Capture the cell that displays the provided text and extract its (X, Y) central coordinate. 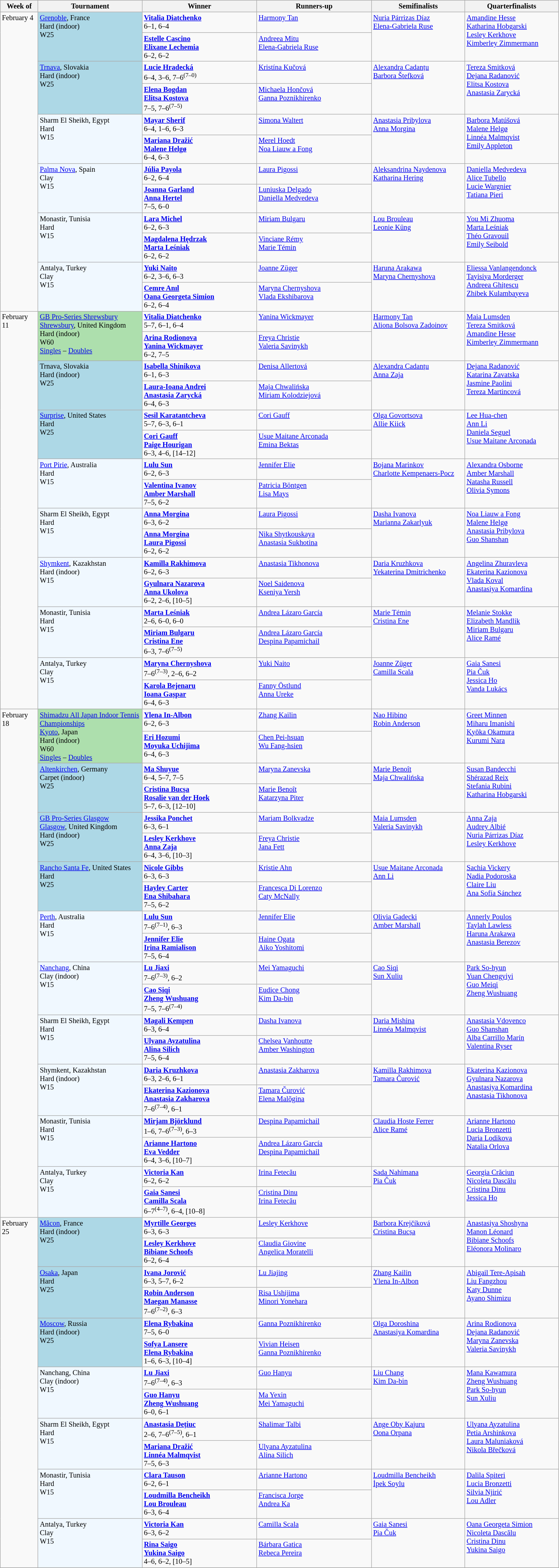
Luniuska Delgado Daniella Medvedeva (314, 198)
Cemre Anıl Oana Georgeta Simion 6–2, 6–4 (200, 297)
Ylena In-Albon 6–2, 6–3 (200, 720)
Mariana Dražić Malene Helgø 6–4, 6–3 (200, 149)
Tamara Čurović Elena Malõgina (314, 1100)
Cori Gauff (314, 420)
Barbora Matúšová Malene Helgø Linnéa Malmqvist Emily Appleton (512, 139)
Vitalia Diatchenko 5–7, 6–1, 6–4 (200, 321)
You Mi Zhuoma Marta Leśniak Théo Gravouil Emily Seibold (512, 237)
Eliessa Vanlangendonck Tayisiya Morderger Andreea Ghițescu Zhibek Kulambayeva (512, 286)
Lesley Kerkhove Bibiane Schoofs 6–2, 6–4 (200, 1252)
Park So-hyun Yuan Chengyiyi Guo Meiqi Zheng Wushuang (512, 988)
Chelsea Vanhoutte Amber Washington (314, 1050)
Ekaterina Kazionova Anastasia Zakharova 7–6(7–4), 6–1 (200, 1100)
Cao Siqi Sun Xuliu (418, 988)
Tournament (90, 6)
Harmony Tan Aliona Bolsova Zadoinov (418, 336)
Greet Minnen Miharu Imanishi Kyōka Okamura Kurumi Nara (512, 736)
February 25 (19, 1392)
Marie Benoît Maja Chwalińska (418, 787)
Kamilla Rakhimova Tamara Čurović (418, 1090)
Victoria Kan 6–3, 6–2 (200, 1529)
Sada Nahimana Pia Čuk (418, 1192)
Lara Michel 6–2, 6–3 (200, 223)
Alexandra Osborne Amber Marshall Natasha Russell Olivia Symons (512, 483)
Altenkirchen, Germany Carpet (indoor) W25 (90, 787)
Grenoble, France Hard (indoor) W25 (90, 37)
Nao Hibino Robin Anderson (418, 736)
Andreea Mitu Elena-Gabriela Ruse (314, 47)
Marta Leśniak 2–6, 6–0, 6–0 (200, 617)
Mirjam Björklund 1–6, 7–6(7–3), 6–3 (200, 1127)
Anastasiya Shoshyna Manon Léonard Bibiane Schoofs Eléonora Molinaro (512, 1242)
Anastasia Tikhonova (314, 568)
Tereza Smitková Dejana Radanović Elitsa Kostova Anastasia Zarycká (512, 88)
Marie Benoît Katarzyna Piter (314, 798)
Anna Morgina Laura Pigossi 6–2, 6–2 (200, 543)
Sofya Lansere Elena Rybakina 1–6, 6–3, [10–4] (200, 1352)
Maja Chwalińska Miriam Kolodziejová (314, 395)
Lu Jiaxi 7–6(7–3), 6–2 (200, 973)
Mariam Bolkvadze (314, 823)
Kamilla Rakhimova 6–2, 6–3 (200, 568)
Semifinalists (418, 6)
Yanina Wickmayer (314, 321)
Miriam Bulgaru Cristina Ene 6–3, 7–6(7–5) (200, 642)
Despina Papamichail (314, 1127)
Dejana Radanović Katarina Zavatska Jasmine Paolini Tereza Martincová (512, 385)
Patricia Böntgen Lisa Mays (314, 494)
Haine Ogata Aiko Yoshitomi (314, 947)
Ulyana Ayzatulina Alina Silich (314, 1455)
Shimadzu All Japan Indoor Tennis Championships Kyoto, Japan Hard (indoor) W60 Singles – Doubles (90, 736)
Risa Ushijima Minori Yonehara (314, 1303)
Susan Bandecchi Shérazad Reix Stefania Rubini Katharina Hobgarski (512, 787)
GB Pro-Series Glasgow Glasgow, United Kingdom Hard (indoor) W25 (90, 837)
Laura-Ioana Andrei Anastasia Zarycká 6–4, 6–3 (200, 395)
Lu Jiaxi 7–6(7–4), 6–3 (200, 1378)
Yuki Naito (314, 669)
Arina Rodionova Dejana Radanović Maryna Zanevska Valeria Savinykh (512, 1342)
Karola Bejenaru Ioana Gașpar 6–4, 6–3 (200, 694)
Denisa Allertová (314, 371)
Joanne Züger (314, 272)
Lou Brouleau Leonie Küng (418, 237)
Gaia Sanesi Camilla Scala 6–7(4–7), 6–4, [10–8] (200, 1202)
Anastasia Vdovenco Guo Shanshan Alba Carrillo Marín Valentina Ryser (512, 1040)
Ange Oby Kajuru Oona Orpana (418, 1444)
Lee Hua-chen Ann Li Daniela Seguel Usue Maitane Arconada (512, 434)
Vinciane Rémy Marie Témin (314, 248)
Mariana Dražić Linnéa Malmqvist 7–5, 6–3 (200, 1455)
Runners-up (314, 6)
Rancho Santa Fe, United States Hard W25 (90, 886)
Francesca Di Lorenzo Caty McNally (314, 897)
Ganna Poznikhirenko (314, 1328)
Aleksandrina Naydenova Katharina Hering (418, 188)
Palma Nova, Spain Clay W15 (90, 188)
Bárbara Gatica Rebeca Pereira (314, 1553)
Lulu Sun 7–6(7–1), 6–3 (200, 922)
Chen Pei-hsuan Wu Fang-hsien (314, 747)
Hayley Carter Ena Shibahara 7–5, 6–2 (200, 897)
Michaela Hončová Ganna Poznikhirenko (314, 99)
Guo Hanyu Zheng Wushuang 6–0, 6–1 (200, 1404)
Isabella Shinikova 6–1, 6–3 (200, 371)
Anna Zaja Audrey Albié Nuria Párrizas Díaz Lesley Kerkhove (512, 837)
Kristie Ahn (314, 872)
Simona Waltert (314, 124)
Port Pirie, Australia Hard W15 (90, 483)
February 11 (19, 510)
Loudmilla Bencheikh Lou Brouleau 6–3, 6–4 (200, 1504)
Freya Christie Valeria Savinykh (314, 346)
Freya Christie Jana Fett (314, 847)
GB Pro-Series Shrewsbury Shrewsbury, United Kingdom Hard (indoor) W60 Singles – Doubles (90, 336)
Surprise, United States Hard W25 (90, 434)
Alexandra Cadanțu Barbora Štefková (418, 88)
Victoria Kan 6–2, 6–2 (200, 1176)
Mei Yamaguchi (314, 973)
Robin Anderson Maegan Manasse 7–6(7–2), 6–3 (200, 1303)
Elena Rybakina 7–5, 6–0 (200, 1328)
Jennifer Elie Irina Ramialison 7–5, 6–4 (200, 947)
Gaia Sanesi Pia Čuk Jessica Ho Vanda Lukács (512, 683)
Zhang Kailin Ylena In-Albon (418, 1292)
Júlia Payola 6–2, 6–4 (200, 174)
Annerly Poulos Taylah Lawless Haruna Arakawa Anastasia Berezov (512, 936)
Olga Doroshina Anastasiya Komardina (418, 1342)
Ulyana Ayzatulina Petia Arshinkova Laura Maluniaková Nikola Břečková (512, 1444)
Angelina Zhuravleva Ekaterina Kazionova Vlada Koval Anastasiya Komardina (512, 582)
Vivian Heisen Ganna Poznikhirenko (314, 1352)
Claudia Hoste Ferrer Alice Ramé (418, 1141)
Jessika Ponchet 6–3, 6–1 (200, 823)
Eri Hozumi Moyuka Uchijima 6–4, 6–3 (200, 747)
Anna Morgina 6–3, 6–2 (200, 518)
Rina Saigo Yukina Saigo 4–6, 6–2, [10–5] (200, 1553)
Arina Rodionova Yanina Wickmayer 6–2, 7–5 (200, 346)
Abigail Tere-Apisah Liu Fangzhou Katy Dunne Ayano Shimizu (512, 1292)
Liu Chang Kim Da-bin (418, 1392)
Marie Témin Cristina Ene (418, 632)
February 18 (19, 963)
Noel Saidenova Kseniya Yersh (314, 592)
Ma Yexin Mei Yamaguchi (314, 1404)
Irina Fetecău (314, 1176)
Elena Bogdan Elitsa Kostova 7–5, 7–6(7–5) (200, 99)
February 4 (19, 162)
Quarterfinalists (512, 6)
Mâcon, France Hard (indoor) W25 (90, 1242)
Usue Maitane Arconada Emina Bektas (314, 445)
Daniella Medvedeva Alice Tubello Lucie Wargnier Tatiana Pieri (512, 188)
Winner (200, 6)
Cao Siqi Zheng Wushuang 7–5, 7–6(7–4) (200, 999)
Harmony Tan (314, 22)
Dasha Ivanova Marianna Zakarlyuk (418, 533)
Magali Kempen 6–3, 6–4 (200, 1025)
Maryna Chernyshova 7–6(7–3), 2–6, 6–2 (200, 669)
Anastasia Dețiuc 2–6, 7–6(7–5), 6–1 (200, 1429)
Haruna Arakawa Maryna Chernyshova (418, 286)
Claudia Giovine Angelica Moratelli (314, 1252)
Oana Georgeta Simion Nicoleta Dascălu Cristina Dinu Yukina Saigo (512, 1543)
Valentina Ivanov Amber Marshall 7–5, 6–2 (200, 494)
Camilla Scala (314, 1529)
Dalila Spiteri Lucia Bronzetti Silvia Njirić Lou Adler (512, 1493)
Nuria Párrizas Díaz Elena-Gabriela Ruse (418, 37)
Myrtille Georges 6–3, 6–3 (200, 1228)
Magdalena Hędrzak Marta Leśniak 6–2, 6–2 (200, 248)
Georgia Crăciun Nicoleta Dascălu Cristina Dinu Jessica Ho (512, 1192)
Andrea Lázaro García (314, 617)
Olga Govortsova Allie Kiick (418, 434)
Lu Jiajing (314, 1277)
Zhang Kailin (314, 720)
Nicole Gibbs 6–3, 6–3 (200, 872)
Mana Kawamura Zheng Wushuang Park So-hyun Sun Xuliu (512, 1392)
Barbora Krejčíková Cristina Bucșa (418, 1242)
Gaia Sanesi Pia Čuk (418, 1543)
Ulyana Ayzatulina Alina Silich 7–5, 6–4 (200, 1050)
Vitalia Diatchenko 6–1, 6–4 (200, 22)
Olivia Gadecki Amber Marshall (418, 936)
Maia Lumsden Valeria Savinykh (418, 837)
Maryna Chernyshova Vlada Ekshibarova (314, 297)
Lesley Kerkhove Anna Zaja 6–4, 3–6, [10–3] (200, 847)
Ma Shuyue 6–4, 5–7, 7–5 (200, 773)
Sesil Karatantcheva 5–7, 6–3, 6–1 (200, 420)
Lucie Hradecká 6–4, 3–6, 7–6(7–0) (200, 72)
Daria Kruzhkova Yekaterina Dmitrichenko (418, 582)
Mayar Sherif 6–4, 1–6, 6–3 (200, 124)
Fanny Östlund Anna Ureke (314, 694)
Amandine Hesse Katharina Hobgarski Lesley Kerkhove Kimberley Zimmermann (512, 37)
Perth, Australia Hard W15 (90, 936)
Gyulnara Nazarova Anna Ukolova 6–2, 2–6, [10–5] (200, 592)
Noa Liauw a Fong Malene Helgø Anastasia Pribylova Guo Shanshan (512, 533)
Arianne Hartono (314, 1479)
Arianne Hartono Eva Vedder 6–4, 3–6, [10–7] (200, 1152)
Miriam Bulgaru (314, 223)
Cristina Dinu Irina Fetecău (314, 1202)
Francisca Jorge Andrea Ka (314, 1504)
Week of (19, 6)
Nika Shytkouskaya Anastasia Sukhotina (314, 543)
Arianne Hartono Lucia Bronzetti Daria Lodikova Natalia Orlova (512, 1141)
Maryna Zanevska (314, 773)
Clara Tauson 6–2, 6–1 (200, 1479)
Merel Hoedt Noa Liauw a Fong (314, 149)
Shalimar Talbi (314, 1429)
Alexandra Cadanțu Anna Zaja (418, 385)
Kristína Kučová (314, 72)
Ivana Jorović 6–3, 5–7, 6–2 (200, 1277)
Melanie Stokke Elizabeth Mandlik Miriam Bulgaru Alice Ramé (512, 632)
Loudmilla Bencheikh İpek Soylu (418, 1493)
Guo Hanyu (314, 1378)
Yuki Naito 6–2, 3–6, 6–3 (200, 272)
Usue Maitane Arconada Ann Li (418, 886)
Estelle Cascino Elixane Lechemia 6–2, 6–2 (200, 47)
Joanne Züger Camilla Scala (418, 683)
Bojana Marinkov Charlotte Kempenaers-Pocz (418, 483)
Lesley Kerkhove (314, 1228)
Osaka, Japan Hard W25 (90, 1292)
Daria Mishina Linnéa Malmqvist (418, 1040)
Moscow, Russia Hard (indoor) W25 (90, 1342)
Lulu Sun 6–2, 6–3 (200, 469)
Anastasia Pribylova Anna Morgina (418, 139)
Dasha Ivanova (314, 1025)
Sachia Vickery Nadia Podoroska Claire Liu Ana Sofía Sánchez (512, 886)
Eudice Chong Kim Da-bin (314, 999)
Maia Lumsden Tereza Smitková Amandine Hesse Kimberley Zimmermann (512, 336)
Daria Kruzhkova 6–3, 2–6, 6–1 (200, 1074)
Anastasia Zakharova (314, 1074)
Ekaterina Kazionova Gyulnara Nazarova Anastasiya Komardina Anastasia Tikhonova (512, 1090)
Joanna Garland Anna Hertel 7–5, 6–0 (200, 198)
Cristina Bucșa Rosalie van der Hoek 5–7, 6–3, [12–10] (200, 798)
Cori Gauff Paige Hourigan 6–3, 4–6, [14–12] (200, 445)
